Capture the cell that displays the provided text and extract its (x, y) central coordinate. 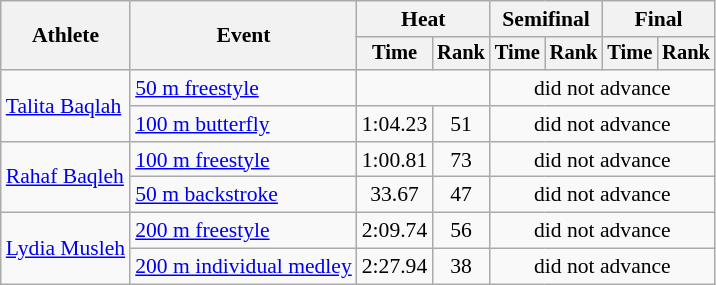
2:09.74 (394, 231)
Event (244, 36)
Heat (424, 19)
1:04.23 (394, 124)
50 m freestyle (244, 88)
2:27.94 (394, 267)
Semifinal (546, 19)
Athlete (66, 36)
50 m backstroke (244, 195)
100 m freestyle (244, 160)
33.67 (394, 195)
100 m butterfly (244, 124)
56 (461, 231)
38 (461, 267)
200 m freestyle (244, 231)
Final (658, 19)
47 (461, 195)
1:00.81 (394, 160)
200 m individual medley (244, 267)
51 (461, 124)
Talita Baqlah (66, 106)
Lydia Musleh (66, 248)
Rahaf Baqleh (66, 178)
73 (461, 160)
